Scan for the cell matching the given text and deliver its [x, y] coordinate at center. 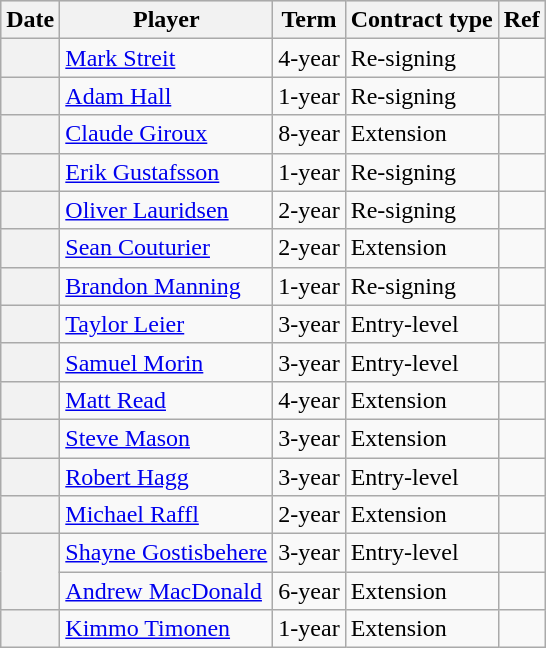
Matt Read [166, 400]
Erik Gustafsson [166, 172]
Term [309, 20]
8-year [309, 134]
6-year [309, 591]
Claude Giroux [166, 134]
Contract type [422, 20]
Player [166, 20]
Sean Couturier [166, 248]
Date [30, 20]
Samuel Morin [166, 362]
Michael Raffl [166, 515]
Ref [522, 20]
Kimmo Timonen [166, 629]
Brandon Manning [166, 286]
Adam Hall [166, 96]
Oliver Lauridsen [166, 210]
Steve Mason [166, 438]
Andrew MacDonald [166, 591]
Mark Streit [166, 58]
Shayne Gostisbehere [166, 553]
Taylor Leier [166, 324]
Robert Hagg [166, 477]
